Search for the cell housing the specified text and yield its (x, y) center coordinate. 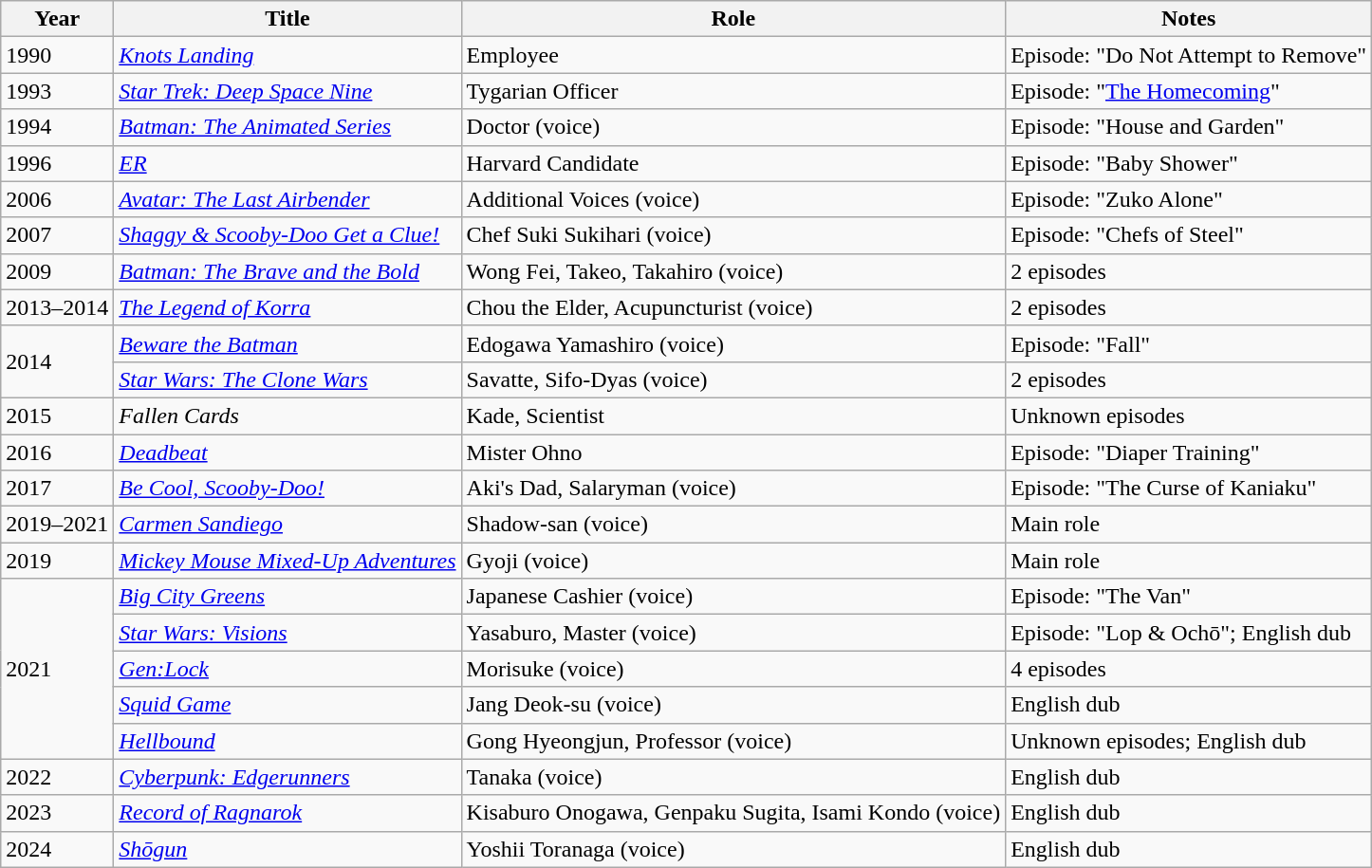
Big City Greens (287, 597)
Kade, Scientist (733, 416)
Chef Suki Sukihari (voice) (733, 235)
2006 (57, 199)
2024 (57, 849)
Be Cool, Scooby-Doo! (287, 489)
Deadbeat (287, 452)
Batman: The Animated Series (287, 127)
Episode: "The Curse of Kaniaku" (1189, 489)
Star Trek: Deep Space Nine (287, 91)
Shōgun (287, 849)
Gong Hyeongjun, Professor (voice) (733, 741)
Jang Deok-su (voice) (733, 705)
Wong Fei, Takeo, Takahiro (voice) (733, 271)
Cyberpunk: Edgerunners (287, 777)
Episode: "Lop & Ochō"; English dub (1189, 633)
Tanaka (voice) (733, 777)
Fallen Cards (287, 416)
2009 (57, 271)
Episode: "Diaper Training" (1189, 452)
1994 (57, 127)
2013–2014 (57, 307)
2016 (57, 452)
Mickey Mouse Mixed-Up Adventures (287, 561)
Knots Landing (287, 55)
2021 (57, 669)
1996 (57, 163)
Squid Game (287, 705)
The Legend of Korra (287, 307)
Aki's Dad, Salaryman (voice) (733, 489)
Japanese Cashier (voice) (733, 597)
Title (287, 19)
2019–2021 (57, 525)
Unknown episodes; English dub (1189, 741)
ER (287, 163)
Gen:Lock (287, 669)
Morisuke (voice) (733, 669)
Yoshii Toranaga (voice) (733, 849)
Year (57, 19)
Hellbound (287, 741)
Yasaburo, Master (voice) (733, 633)
Batman: The Brave and the Bold (287, 271)
Star Wars: The Clone Wars (287, 379)
Record of Ragnarok (287, 813)
Episode: "Fall" (1189, 343)
1993 (57, 91)
Employee (733, 55)
Savatte, Sifo-Dyas (voice) (733, 379)
Beware the Batman (287, 343)
Unknown episodes (1189, 416)
Role (733, 19)
Episode: "The Van" (1189, 597)
Episode: "Do Not Attempt to Remove" (1189, 55)
Shaggy & Scooby-Doo Get a Clue! (287, 235)
2022 (57, 777)
Gyoji (voice) (733, 561)
2017 (57, 489)
Tygarian Officer (733, 91)
Harvard Candidate (733, 163)
Episode: "Chefs of Steel" (1189, 235)
2014 (57, 361)
2023 (57, 813)
Shadow-san (voice) (733, 525)
Star Wars: Visions (287, 633)
Notes (1189, 19)
Additional Voices (voice) (733, 199)
Episode: "The Homecoming" (1189, 91)
Chou the Elder, Acupuncturist (voice) (733, 307)
1990 (57, 55)
2015 (57, 416)
2019 (57, 561)
Episode: "House and Garden" (1189, 127)
Carmen Sandiego (287, 525)
Doctor (voice) (733, 127)
2007 (57, 235)
Episode: "Baby Shower" (1189, 163)
Edogawa Yamashiro (voice) (733, 343)
Avatar: The Last Airbender (287, 199)
Episode: "Zuko Alone" (1189, 199)
4 episodes (1189, 669)
Kisaburo Onogawa, Genpaku Sugita, Isami Kondo (voice) (733, 813)
Mister Ohno (733, 452)
